Capture the cell that displays the provided text and extract its [x, y] central coordinate. 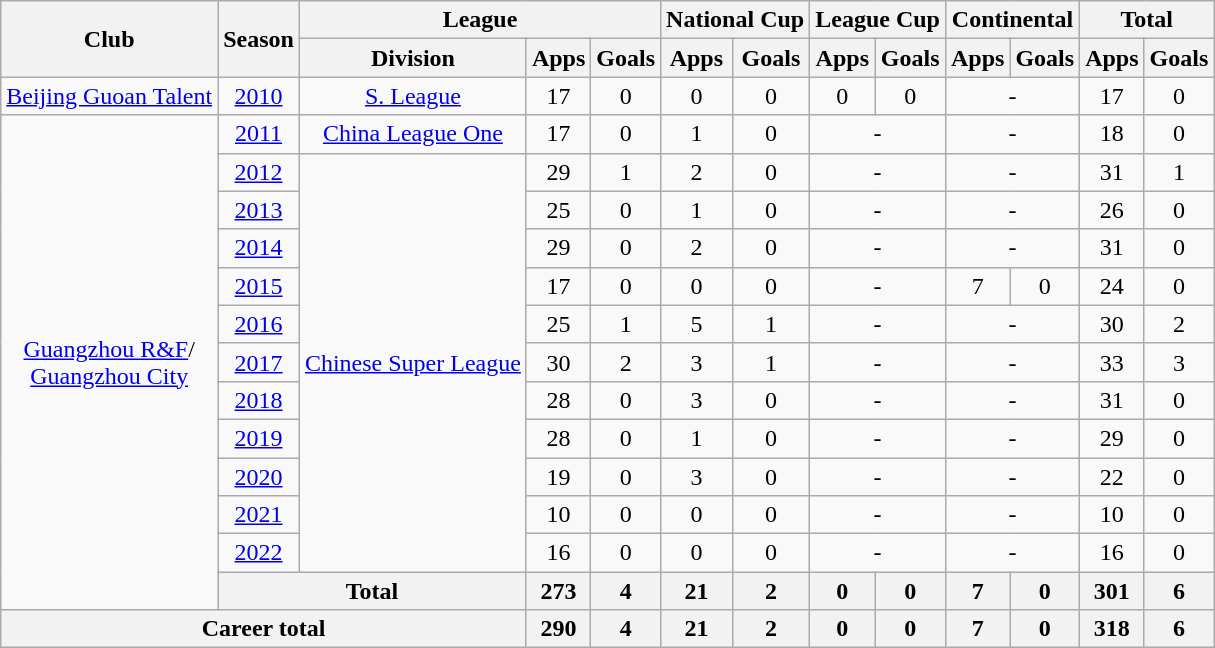
2012 [259, 172]
273 [558, 591]
Division [412, 58]
2016 [259, 324]
2020 [259, 477]
2022 [259, 553]
National Cup [736, 20]
33 [1112, 362]
League Cup [878, 20]
290 [558, 629]
2013 [259, 210]
Season [259, 39]
2015 [259, 286]
2011 [259, 134]
22 [1112, 477]
Club [110, 39]
2014 [259, 248]
Chinese Super League [412, 362]
24 [1112, 286]
China League One [412, 134]
18 [1112, 134]
Beijing Guoan Talent [110, 96]
Continental [1012, 20]
5 [697, 324]
26 [1112, 210]
2010 [259, 96]
League [480, 20]
Career total [264, 629]
2019 [259, 438]
19 [558, 477]
318 [1112, 629]
2017 [259, 362]
S. League [412, 96]
2021 [259, 515]
Guangzhou R&F/ Guangzhou City [110, 362]
301 [1112, 591]
2018 [259, 400]
